For the text-containing cell, return its midpoint in (X, Y) coordinate format. 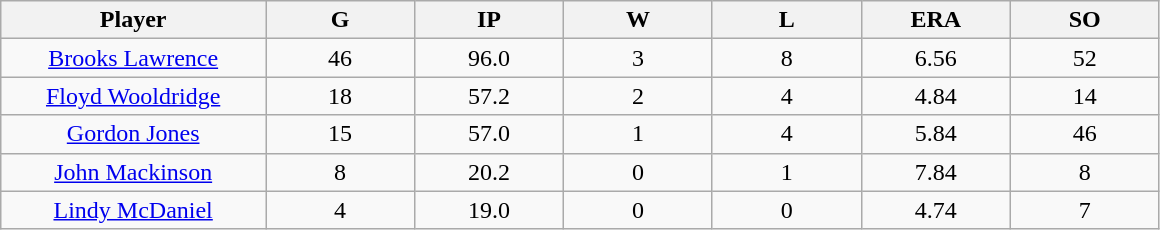
John Mackinson (134, 172)
5.84 (936, 134)
52 (1084, 58)
L (786, 20)
96.0 (488, 58)
2 (638, 96)
7 (1084, 210)
Brooks Lawrence (134, 58)
ERA (936, 20)
IP (488, 20)
4.84 (936, 96)
15 (340, 134)
7.84 (936, 172)
4.74 (936, 210)
Gordon Jones (134, 134)
Floyd Wooldridge (134, 96)
Player (134, 20)
3 (638, 58)
SO (1084, 20)
Lindy McDaniel (134, 210)
57.0 (488, 134)
14 (1084, 96)
20.2 (488, 172)
G (340, 20)
6.56 (936, 58)
W (638, 20)
18 (340, 96)
19.0 (488, 210)
57.2 (488, 96)
